Find where the given text appears and provide that cell's center as (x, y) coordinate. 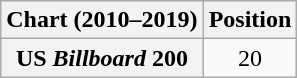
Chart (2010–2019) (102, 20)
Position (250, 20)
20 (250, 58)
US Billboard 200 (102, 58)
